Capture the cell that displays the provided text and extract its (X, Y) central coordinate. 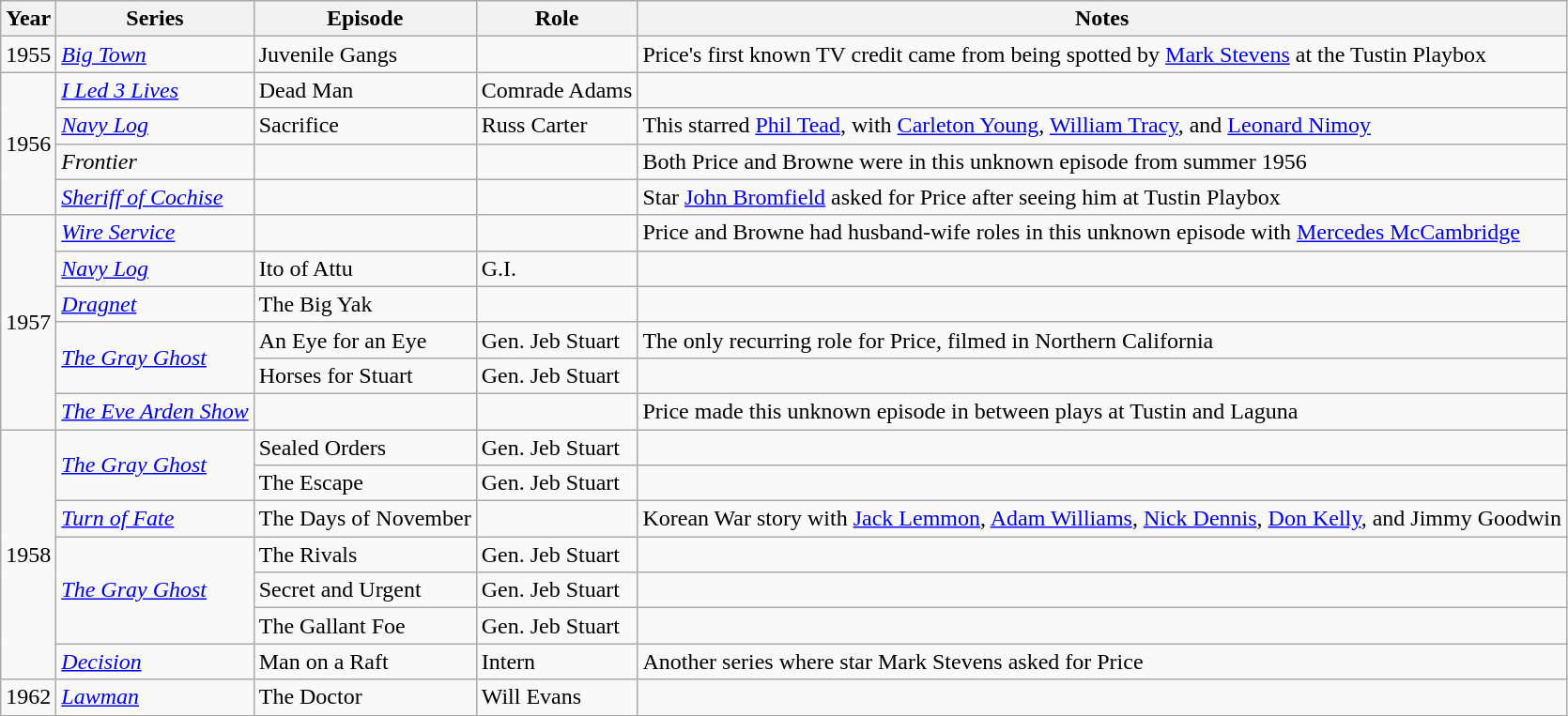
1957 (28, 322)
Role (557, 19)
Frontier (155, 161)
Both Price and Browne were in this unknown episode from summer 1956 (1102, 161)
An Eye for an Eye (364, 340)
Russ Carter (557, 126)
Sheriff of Cochise (155, 197)
Series (155, 19)
Price and Browne had husband-wife roles in this unknown episode with Mercedes McCambridge (1102, 233)
1955 (28, 54)
Decision (155, 662)
This starred Phil Tead, with Carleton Young, William Tracy, and Leonard Nimoy (1102, 126)
Big Town (155, 54)
Year (28, 19)
Comrade Adams (557, 90)
Lawman (155, 697)
Man on a Raft (364, 662)
1958 (28, 555)
Intern (557, 662)
The Eve Arden Show (155, 411)
1962 (28, 697)
Horses for Stuart (364, 375)
Dragnet (155, 304)
The Days of November (364, 519)
Ito of Attu (364, 268)
Episode (364, 19)
Dead Man (364, 90)
Sacrifice (364, 126)
Wire Service (155, 233)
Juvenile Gangs (364, 54)
Korean War story with Jack Lemmon, Adam Williams, Nick Dennis, Don Kelly, and Jimmy Goodwin (1102, 519)
Price made this unknown episode in between plays at Tustin and Laguna (1102, 411)
Will Evans (557, 697)
The Escape (364, 483)
Star John Bromfield asked for Price after seeing him at Tustin Playbox (1102, 197)
Notes (1102, 19)
The only recurring role for Price, filmed in Northern California (1102, 340)
G.I. (557, 268)
The Rivals (364, 555)
Turn of Fate (155, 519)
The Doctor (364, 697)
Price's first known TV credit came from being spotted by Mark Stevens at the Tustin Playbox (1102, 54)
Secret and Urgent (364, 590)
The Gallant Foe (364, 626)
Another series where star Mark Stevens asked for Price (1102, 662)
1956 (28, 144)
I Led 3 Lives (155, 90)
Sealed Orders (364, 448)
The Big Yak (364, 304)
